Search for the cell housing the specified text and yield its (x, y) center coordinate. 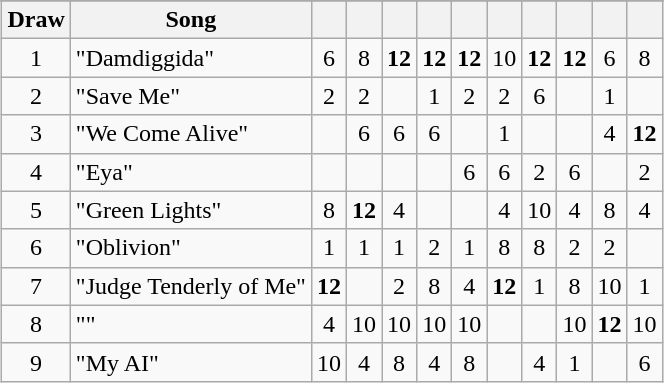
9 (36, 362)
"" (190, 324)
5 (36, 210)
"My AI" (190, 362)
Song (190, 20)
"Save Me" (190, 96)
"Damdiggida" (190, 58)
7 (36, 286)
"We Come Alive" (190, 134)
3 (36, 134)
"Judge Tenderly of Me" (190, 286)
Draw (36, 20)
"Eya" (190, 172)
"Oblivion" (190, 248)
"Green Lights" (190, 210)
